Return (x, y) of the center of cell containing provided text 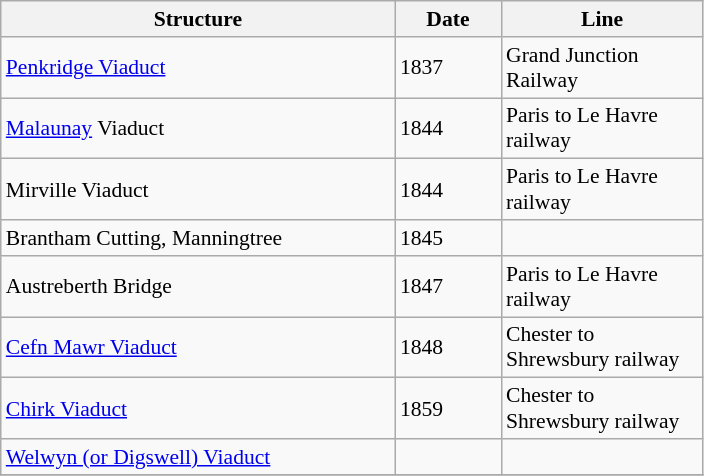
1837 (448, 68)
Mirville Viaduct (198, 190)
Line (602, 19)
Chirk Viaduct (198, 408)
Structure (198, 19)
Date (448, 19)
1847 (448, 286)
Cefn Mawr Viaduct (198, 348)
Brantham Cutting, Manningtree (198, 238)
Penkridge Viaduct (198, 68)
Welwyn (or Digswell) Viaduct (198, 457)
1845 (448, 238)
Malaunay Viaduct (198, 128)
1859 (448, 408)
Grand Junction Railway (602, 68)
1848 (448, 348)
Austreberth Bridge (198, 286)
